Output the (x, y) coordinate of the center of the cell containing the given text.  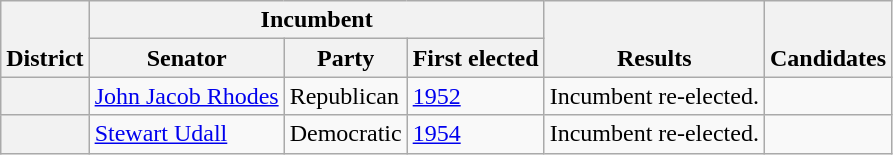
Incumbent (316, 20)
Senator (186, 58)
Candidates (828, 39)
1952 (476, 96)
First elected (476, 58)
John Jacob Rhodes (186, 96)
Democratic (346, 134)
Party (346, 58)
Results (654, 39)
1954 (476, 134)
District (45, 39)
Republican (346, 96)
Stewart Udall (186, 134)
